Locate the cell with the specified text and output its (x, y) center coordinate. 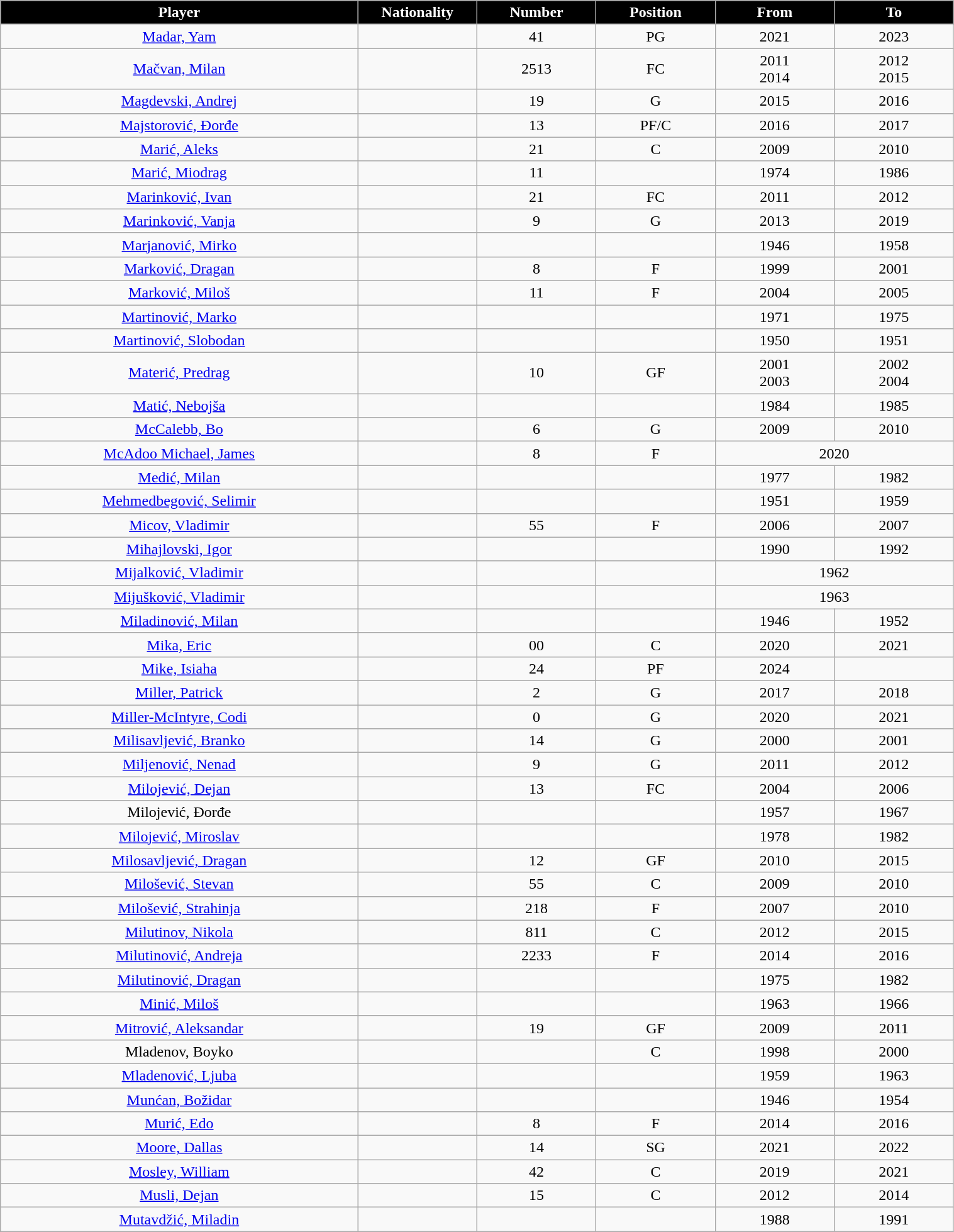
Mačvan, Milan (179, 69)
Miljenović, Nenad (179, 765)
Player (179, 13)
Magdevski, Andrej (179, 101)
Materić, Predrag (179, 374)
0 (536, 716)
Majstorović, Đorđe (179, 125)
1971 (775, 316)
Marinković, Vanja (179, 221)
Micov, Vladimir (179, 525)
1954 (894, 1100)
1988 (775, 1219)
6 (536, 430)
1984 (775, 406)
1950 (775, 341)
1986 (894, 173)
PF/C (655, 125)
Miller-McIntyre, Codi (179, 716)
Mike, Isiaha (179, 669)
1957 (775, 813)
1962 (834, 573)
From (775, 13)
1990 (775, 549)
2013 (775, 221)
To (894, 13)
00 (536, 645)
2023 (894, 36)
SG (655, 1148)
1974 (775, 173)
2022 (894, 1148)
Milojević, Miroslav (179, 836)
Marić, Miodrag (179, 173)
Mihajlovski, Igor (179, 549)
41 (536, 36)
Munćan, Božidar (179, 1100)
Martinović, Marko (179, 316)
2513 (536, 69)
2 (536, 692)
Marković, Miloš (179, 292)
Nationality (418, 13)
Milošević, Stevan (179, 884)
PF (655, 669)
Mika, Eric (179, 645)
Murić, Edo (179, 1124)
Marković, Dragan (179, 269)
Milutinov, Nikola (179, 932)
20012003 (775, 374)
1952 (894, 621)
Mijalković, Vladimir (179, 573)
Milisavljević, Branko (179, 741)
Milojević, Dejan (179, 789)
Mehmedbegović, Selimir (179, 501)
42 (536, 1172)
Mladenović, Ljuba (179, 1075)
1978 (775, 836)
Martinović, Slobodan (179, 341)
Marić, Aleks (179, 149)
20022004 (894, 374)
Mitrović, Aleksandar (179, 1028)
1977 (775, 477)
Madar, Yam (179, 36)
1998 (775, 1052)
Miller, Patrick (179, 692)
Milosavljević, Dragan (179, 860)
2024 (775, 669)
Milošević, Strahinja (179, 908)
1967 (894, 813)
15 (536, 1196)
12 (536, 860)
PG (655, 36)
1985 (894, 406)
Position (655, 13)
10 (536, 374)
2018 (894, 692)
Matić, Nebojša (179, 406)
24 (536, 669)
1999 (775, 269)
McCalebb, Bo (179, 430)
1991 (894, 1219)
Moore, Dallas (179, 1148)
811 (536, 932)
Mosley, William (179, 1172)
Musli, Dejan (179, 1196)
2233 (536, 956)
Mijušković, Vladimir (179, 597)
Mladenov, Boyko (179, 1052)
1958 (894, 245)
Marinković, Ivan (179, 197)
Mutavdžić, Miladin (179, 1219)
Number (536, 13)
1992 (894, 549)
Minić, Miloš (179, 1004)
Marjanović, Mirko (179, 245)
Milutinović, Dragan (179, 980)
20112014 (775, 69)
McAdoo Michael, James (179, 453)
Medić, Milan (179, 477)
Milojević, Đorđe (179, 813)
2005 (894, 292)
Milutinović, Andreja (179, 956)
Miladinović, Milan (179, 621)
218 (536, 908)
20122015 (894, 69)
1966 (894, 1004)
